Determine the [X, Y] coordinate at the center of the cell enclosing the given text.  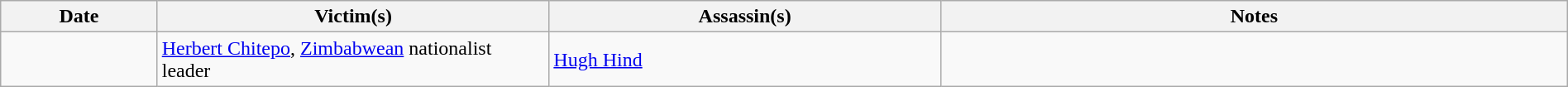
Notes [1254, 17]
Hugh Hind [745, 60]
Victim(s) [353, 17]
Herbert Chitepo, Zimbabwean nationalist leader [353, 60]
Date [79, 17]
Assassin(s) [745, 17]
